Scan for the cell matching the given text and deliver its (X, Y) coordinate at center. 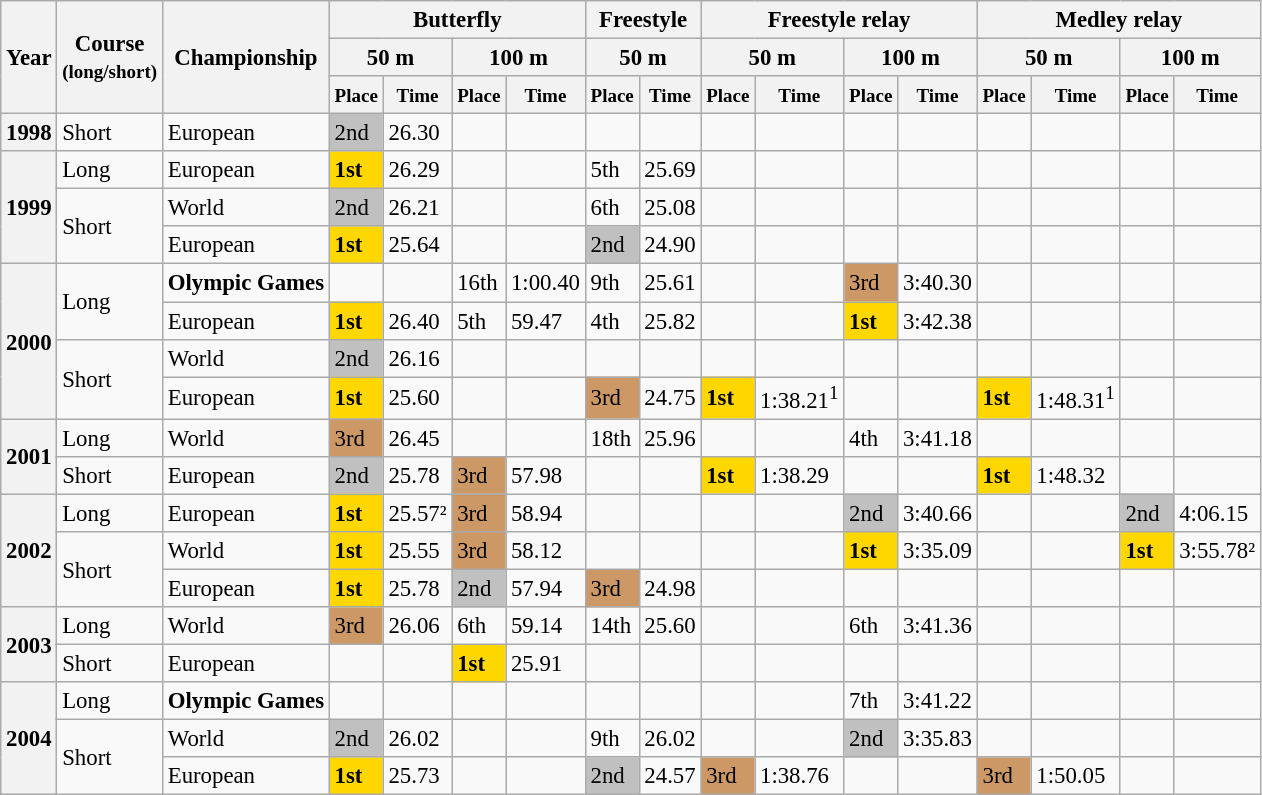
58.12 (546, 551)
59.14 (546, 626)
26.21 (418, 208)
25.61 (670, 283)
25.91 (546, 664)
14th (612, 626)
4:06.15 (1217, 513)
2001 (29, 456)
7th (871, 701)
24.98 (670, 588)
1999 (29, 208)
3:41.22 (938, 701)
1:50.05 (1076, 776)
2004 (29, 738)
16th (479, 283)
57.94 (546, 588)
1:48.32 (1076, 476)
58.94 (546, 513)
Freestyle relay (839, 20)
2002 (29, 550)
Course(long/short) (110, 58)
Butterfly (457, 20)
26.16 (418, 358)
3:41.18 (938, 438)
25.82 (670, 321)
26.06 (418, 626)
3:55.78² (1217, 551)
25.96 (670, 438)
25.64 (418, 245)
1:38.29 (800, 476)
1:38.211 (800, 398)
25.55 (418, 551)
26.30 (418, 133)
3:42.38 (938, 321)
24.75 (670, 398)
2000 (29, 342)
3:41.36 (938, 626)
3:35.83 (938, 739)
1:38.76 (800, 776)
3:40.66 (938, 513)
24.90 (670, 245)
24.57 (670, 776)
Year (29, 58)
26.29 (418, 170)
26.40 (418, 321)
26.45 (418, 438)
Championship (246, 58)
25.08 (670, 208)
1:48.311 (1076, 398)
59.47 (546, 321)
57.98 (546, 476)
25.69 (670, 170)
25.57² (418, 513)
18th (612, 438)
Freestyle (643, 20)
1:00.40 (546, 283)
25.73 (418, 776)
1998 (29, 133)
3:40.30 (938, 283)
2003 (29, 644)
3:35.09 (938, 551)
Medley relay (1118, 20)
